Find where the given text appears and provide that cell's center as [x, y] coordinate. 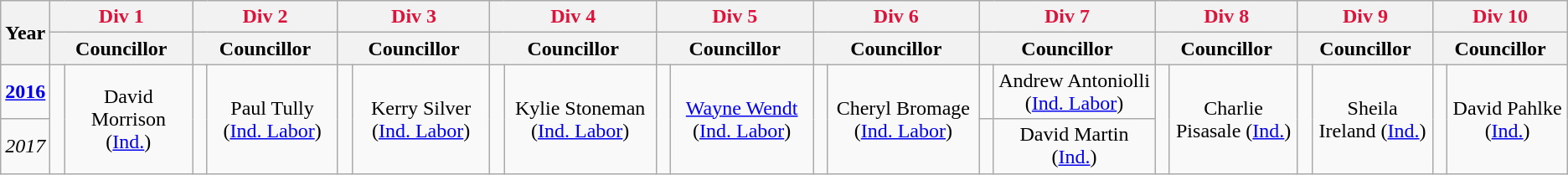
Div 6 [896, 17]
Div 10 [1500, 17]
Div 8 [1226, 17]
Div 3 [414, 17]
Div 7 [1067, 17]
Year [25, 33]
2016 [25, 92]
Sheila Ireland (Ind.) [1372, 119]
Kylie Stoneman (Ind. Labor) [580, 119]
Div 1 [121, 17]
Paul Tully (Ind. Labor) [272, 119]
2017 [25, 146]
Div 5 [734, 17]
Cheryl Bromage (Ind. Labor) [903, 119]
Wayne Wendt (Ind. Labor) [741, 119]
Andrew Antoniolli (Ind. Labor) [1074, 92]
Div 4 [573, 17]
Div 9 [1365, 17]
Div 2 [266, 17]
David Morrison (Ind.) [129, 119]
David Pahlke (Ind.) [1508, 119]
Charlie Pisasale (Ind.) [1233, 119]
Kerry Silver (Ind. Labor) [420, 119]
David Martin (Ind.) [1074, 146]
